Output the [x, y] coordinate of the center of the cell containing the given text.  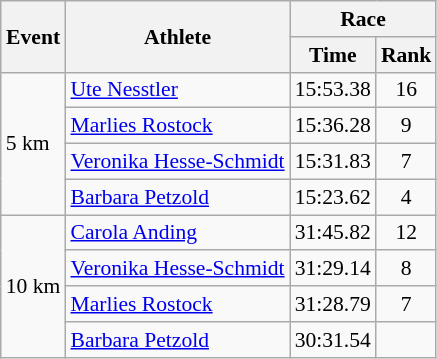
Event [34, 36]
Rank [406, 55]
Race [364, 19]
15:31.83 [333, 162]
15:53.38 [333, 90]
30:31.54 [333, 340]
15:23.62 [333, 197]
8 [406, 269]
16 [406, 90]
31:29.14 [333, 269]
12 [406, 233]
15:36.28 [333, 126]
Athlete [177, 36]
31:28.79 [333, 304]
Ute Nesstler [177, 90]
4 [406, 197]
Carola Anding [177, 233]
31:45.82 [333, 233]
9 [406, 126]
Time [333, 55]
10 km [34, 286]
5 km [34, 143]
